Output the (x, y) coordinate of the center of the cell containing the given text.  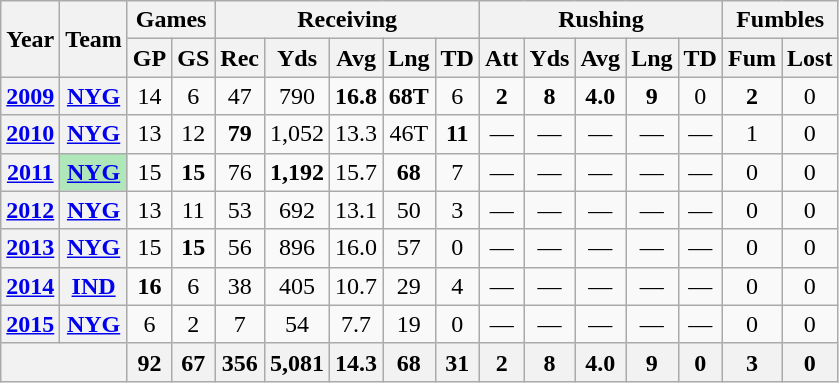
Receiving (348, 20)
2011 (30, 172)
356 (240, 362)
2015 (30, 324)
Fum (752, 58)
790 (298, 96)
2013 (30, 248)
19 (409, 324)
Year (30, 39)
4 (457, 286)
2012 (30, 210)
Rushing (600, 20)
14.3 (356, 362)
896 (298, 248)
79 (240, 134)
13.3 (356, 134)
Lost (810, 58)
2014 (30, 286)
92 (149, 362)
15.7 (356, 172)
16.8 (356, 96)
Team (94, 39)
54 (298, 324)
692 (298, 210)
2010 (30, 134)
38 (240, 286)
68T (409, 96)
1,052 (298, 134)
13.1 (356, 210)
1,192 (298, 172)
GP (149, 58)
Fumbles (780, 20)
GS (194, 58)
29 (409, 286)
405 (298, 286)
53 (240, 210)
50 (409, 210)
5,081 (298, 362)
10.7 (356, 286)
31 (457, 362)
16.0 (356, 248)
67 (194, 362)
47 (240, 96)
16 (149, 286)
57 (409, 248)
12 (194, 134)
56 (240, 248)
7.7 (356, 324)
1 (752, 134)
76 (240, 172)
46T (409, 134)
Rec (240, 58)
Games (170, 20)
14 (149, 96)
2009 (30, 96)
Att (501, 58)
IND (94, 286)
